Extract the (X, Y) coordinate from the center of the cell holding the provided text.  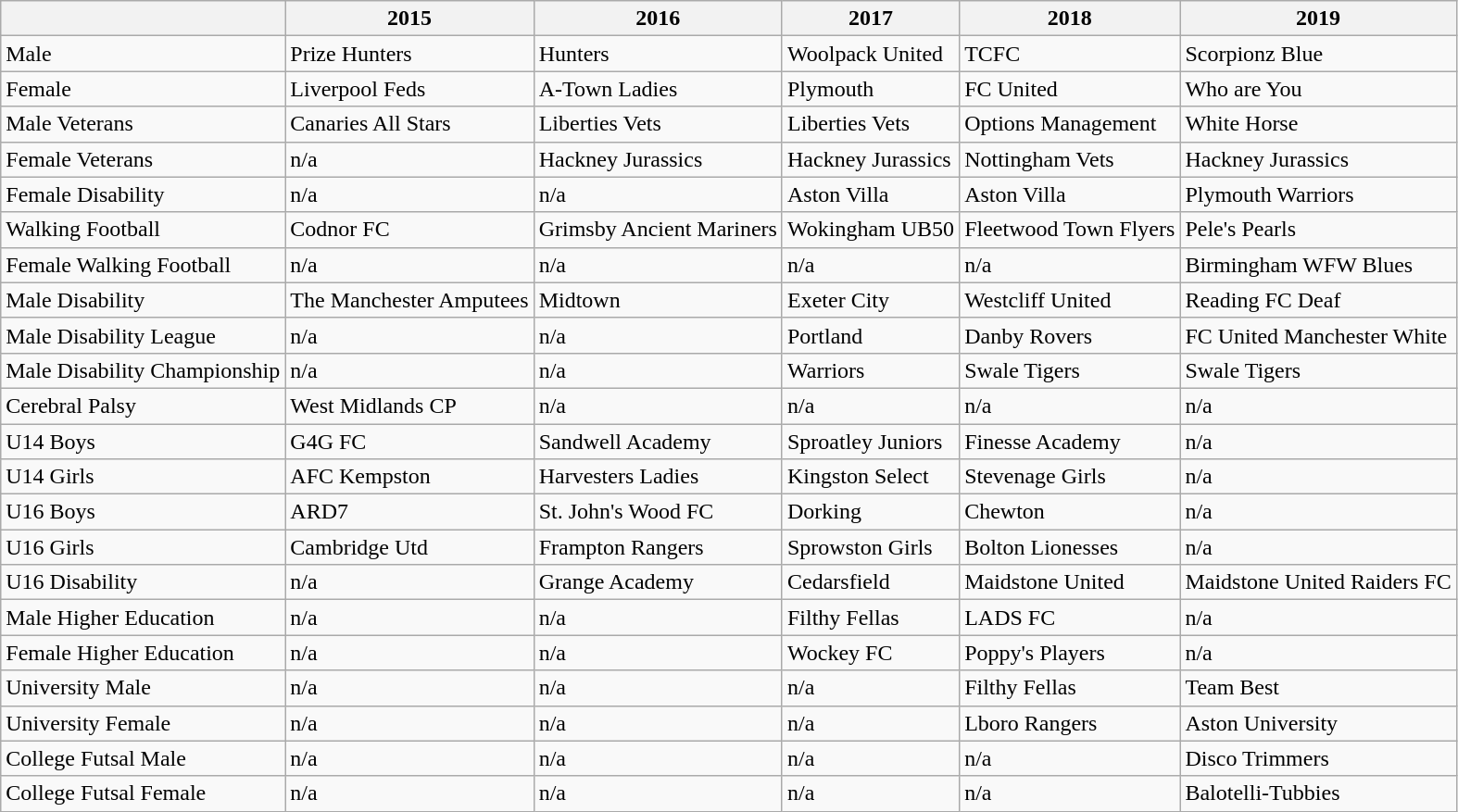
FC United Manchester White (1318, 335)
Female Higher Education (143, 653)
Female (143, 89)
Codnor FC (409, 230)
ARD7 (409, 512)
Birmingham WFW Blues (1318, 265)
Warriors (871, 370)
Scorpionz Blue (1318, 54)
Aston University (1318, 723)
Male Disability (143, 300)
Woolpack United (871, 54)
Prize Hunters (409, 54)
Options Management (1070, 124)
Lboro Rangers (1070, 723)
U16 Boys (143, 512)
Maidstone United (1070, 582)
AFC Kempston (409, 477)
White Horse (1318, 124)
2015 (409, 19)
The Manchester Amputees (409, 300)
Hunters (658, 54)
Sproatley Juniors (871, 442)
West Midlands CP (409, 406)
Cedarsfield (871, 582)
Walking Football (143, 230)
2018 (1070, 19)
G4G FC (409, 442)
A-Town Ladies (658, 89)
Male Disability Championship (143, 370)
Male Higher Education (143, 618)
Female Disability (143, 194)
Balotelli-Tubbies (1318, 793)
Maidstone United Raiders FC (1318, 582)
University Male (143, 688)
Cerebral Palsy (143, 406)
Exeter City (871, 300)
Male Disability League (143, 335)
Cambridge Utd (409, 547)
Fleetwood Town Flyers (1070, 230)
Kingston Select (871, 477)
Bolton Lionesses (1070, 547)
Grimsby Ancient Mariners (658, 230)
2017 (871, 19)
Danby Rovers (1070, 335)
Female Veterans (143, 159)
Stevenage Girls (1070, 477)
Dorking (871, 512)
Female Walking Football (143, 265)
U14 Girls (143, 477)
U16 Disability (143, 582)
Plymouth (871, 89)
Liverpool Feds (409, 89)
St. John's Wood FC (658, 512)
Disco Trimmers (1318, 758)
Portland (871, 335)
2019 (1318, 19)
Harvesters Ladies (658, 477)
College Futsal Male (143, 758)
Chewton (1070, 512)
FC United (1070, 89)
Team Best (1318, 688)
TCFC (1070, 54)
Finesse Academy (1070, 442)
Wockey FC (871, 653)
Frampton Rangers (658, 547)
Who are You (1318, 89)
University Female (143, 723)
Grange Academy (658, 582)
Pele's Pearls (1318, 230)
Plymouth Warriors (1318, 194)
Sprowston Girls (871, 547)
U14 Boys (143, 442)
Reading FC Deaf (1318, 300)
Sandwell Academy (658, 442)
Westcliff United (1070, 300)
U16 Girls (143, 547)
Canaries All Stars (409, 124)
Male Veterans (143, 124)
LADS FC (1070, 618)
Nottingham Vets (1070, 159)
Male (143, 54)
2016 (658, 19)
Midtown (658, 300)
College Futsal Female (143, 793)
Poppy's Players (1070, 653)
Wokingham UB50 (871, 230)
